Determine the [x, y] coordinate at the center of the cell enclosing the given text.  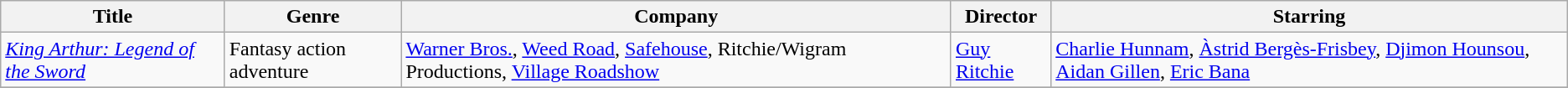
Director [1000, 17]
Company [677, 17]
King Arthur: Legend of the Sword [112, 60]
Title [112, 17]
Starring [1310, 17]
Genre [313, 17]
Warner Bros., Weed Road, Safehouse, Ritchie/Wigram Productions, Village Roadshow [677, 60]
Charlie Hunnam, Àstrid Bergès-Frisbey, Djimon Hounsou, Aidan Gillen, Eric Bana [1310, 60]
Fantasy action adventure [313, 60]
Guy Ritchie [1000, 60]
